Find where the given text appears and provide that cell's center as [x, y] coordinate. 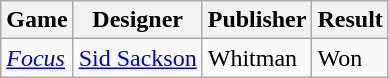
Publisher [257, 20]
Game [37, 20]
Won [350, 58]
Result [350, 20]
Focus [37, 58]
Sid Sackson [138, 58]
Whitman [257, 58]
Designer [138, 20]
